Pinpoint the cell where the given text exists, returning its [x, y] midpoint coordinate. 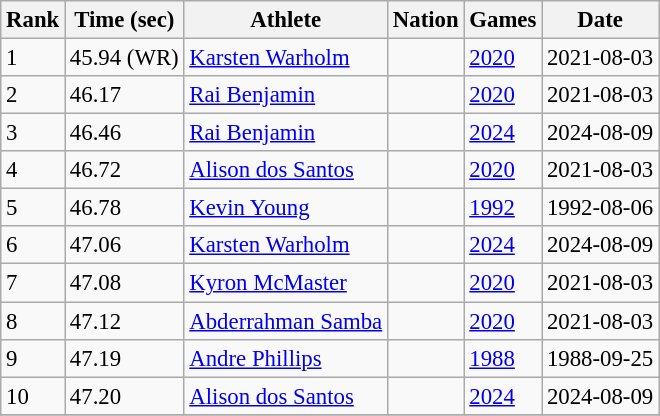
46.46 [124, 133]
Rank [33, 20]
6 [33, 245]
Time (sec) [124, 20]
7 [33, 283]
47.06 [124, 245]
2 [33, 95]
5 [33, 208]
Andre Phillips [286, 358]
Athlete [286, 20]
Kevin Young [286, 208]
45.94 (WR) [124, 58]
1988-09-25 [600, 358]
3 [33, 133]
47.08 [124, 283]
Games [503, 20]
4 [33, 170]
46.72 [124, 170]
Kyron McMaster [286, 283]
8 [33, 321]
1 [33, 58]
1992-08-06 [600, 208]
1988 [503, 358]
Abderrahman Samba [286, 321]
47.12 [124, 321]
1992 [503, 208]
10 [33, 396]
9 [33, 358]
Nation [426, 20]
Date [600, 20]
46.78 [124, 208]
46.17 [124, 95]
47.19 [124, 358]
47.20 [124, 396]
